Return [x, y] of the center of cell containing provided text 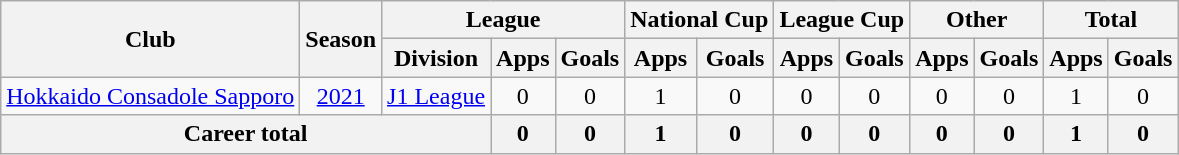
Career total [246, 134]
Total [1111, 20]
League Cup [842, 20]
Season [341, 39]
2021 [341, 96]
League [504, 20]
Other [977, 20]
Hokkaido Consadole Sapporo [150, 96]
Division [436, 58]
National Cup [700, 20]
Club [150, 39]
J1 League [436, 96]
